Scan for the cell matching the given text and deliver its [X, Y] coordinate at center. 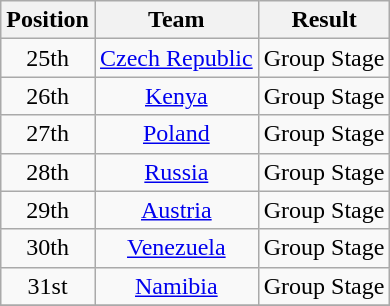
Venezuela [176, 248]
Czech Republic [176, 58]
Team [176, 20]
Result [324, 20]
29th [48, 210]
26th [48, 96]
27th [48, 134]
28th [48, 172]
Russia [176, 172]
Position [48, 20]
31st [48, 286]
Namibia [176, 286]
Poland [176, 134]
30th [48, 248]
25th [48, 58]
Austria [176, 210]
Kenya [176, 96]
